Determine the [x, y] coordinate at the center of the cell enclosing the given text.  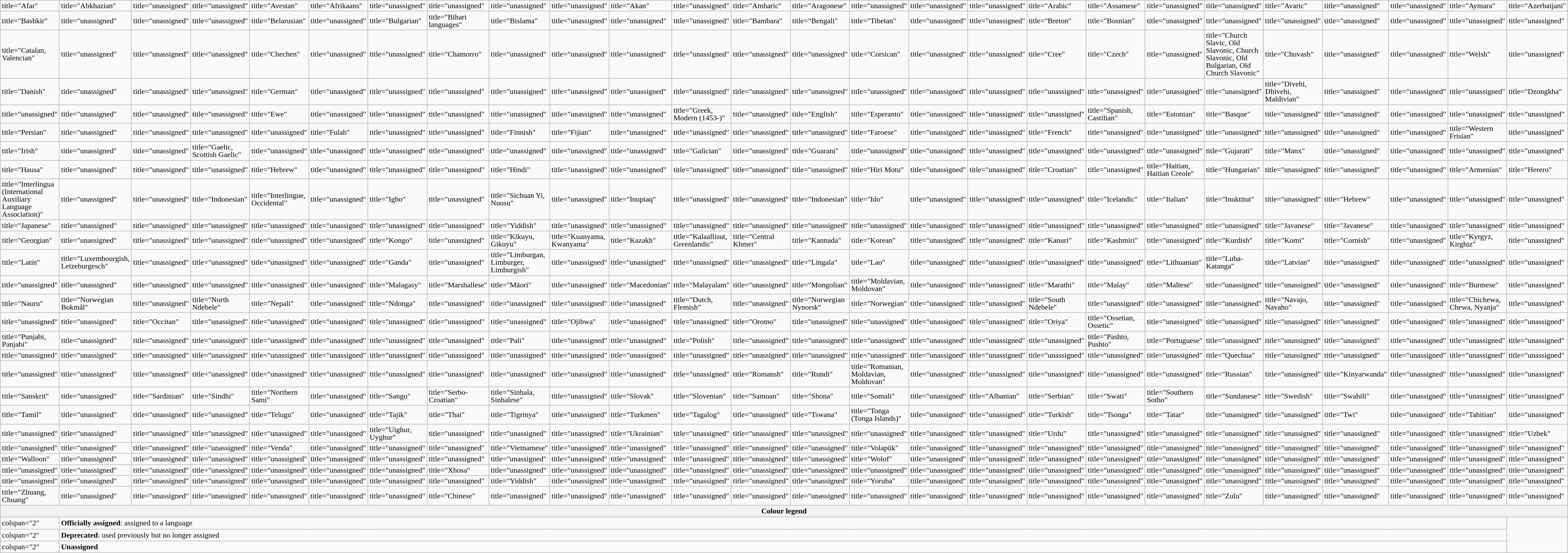
title="German" [279, 92]
title="Corsican" [879, 54]
title="Ossetian, Ossetic" [1116, 322]
title="Igbo" [397, 199]
title="Afrikaans" [338, 6]
title="Gaelic, Scottish Gaelic" [220, 151]
title="Turkish" [1057, 415]
title="Fijian" [579, 133]
title="Occitan" [161, 322]
title="Burmese" [1477, 285]
title="Chichewa, Chewa, Nyanja" [1477, 303]
title="Pali" [520, 340]
title="Lao" [879, 263]
title="Aragonese" [820, 6]
title="Fulah" [338, 133]
title="Venda" [279, 448]
title="Korean" [879, 240]
title="Komi" [1293, 240]
title="Uighur, Uyghur" [397, 433]
title="Ojibwa" [579, 322]
title="Malay" [1116, 285]
title="Kanuri" [1057, 240]
title="Northern Sami" [279, 396]
title="Norwegian Nynorsk" [820, 303]
title="Arabic" [1057, 6]
title="Danish" [30, 92]
title="Sardinian" [161, 396]
title="Tswana" [820, 415]
title="Moldavian, Moldovan" [879, 285]
title="Latvian" [1293, 263]
title="Kyrgyz, Kirghiz" [1477, 240]
title="Ewe" [279, 114]
title="Galician" [701, 151]
title="Akan" [640, 6]
title="Maltese" [1175, 285]
title="Serbian" [1057, 396]
title="Azerbaijani" [1538, 6]
title="Icelandic" [1116, 199]
title="Tajik" [397, 415]
title="Tsonga" [1116, 415]
title="Church Slavic, Old Slavonic, Church Slavonic, Old Bulgarian, Old Church Slavonic" [1234, 54]
title="Esperanto" [879, 114]
title="Slovenian" [701, 396]
title="Manx" [1293, 151]
title="Norwegian" [879, 303]
title="Gujarati" [1234, 151]
title="Catalan, Valencian" [30, 54]
title="Tibetan" [879, 21]
title="Telugu" [279, 415]
title="Thai" [458, 415]
title="Faroese" [879, 133]
title="Swedish" [1293, 396]
title="Afar" [30, 6]
title="Greek, Modern (1453-)" [701, 114]
title="Russian" [1234, 374]
title="Tigrinya" [520, 415]
title="Estonian" [1175, 114]
title="Sango" [397, 396]
title="Spanish, Castilian" [1116, 114]
title="Nepali" [279, 303]
title="Kashmiri" [1116, 240]
title="Amharic" [761, 6]
title="Interlingua (International Auxiliary Language Association)" [30, 199]
title="Somali" [879, 396]
title="Navajo, Navaho" [1293, 303]
title="Georgian" [30, 240]
title="Ukrainian" [640, 433]
title="Tonga (Tonga Islands)" [879, 415]
title="Slovak" [640, 396]
title="Lithuanian" [1175, 263]
title="Malayalam" [701, 285]
title="Albanian" [997, 396]
title="Inuktitut" [1234, 199]
title="Avaric" [1293, 6]
title="Ganda" [397, 263]
title="Mongolian" [820, 285]
title="Japanese" [30, 225]
title="Hausa" [30, 170]
title="Lingala" [820, 263]
title="Avestan" [279, 6]
title="Inupiaq" [640, 199]
title="Urdu" [1057, 433]
title="Hungarian" [1234, 170]
title="Twi" [1356, 415]
title="Sanskrit" [30, 396]
title="Volapük" [879, 448]
Colour legend [784, 511]
title="Central Khmer" [761, 240]
title="Persian" [30, 133]
title="Kannada" [820, 240]
Officially assigned: assigned to a language [783, 523]
title="Tamil" [30, 415]
title="Walloon" [30, 459]
title="Latin" [30, 263]
title="Nauru" [30, 303]
title="Romanian, Moldavian, Moldovan" [879, 374]
title="Swati" [1116, 396]
title="Luba-Katanga" [1234, 263]
title="Chinese" [458, 496]
title="Aymara" [1477, 6]
title="Italian" [1175, 199]
title="Haitian, Haitian Creole" [1175, 170]
title="Malagasy" [397, 285]
title="Romansh" [761, 374]
title="Uzbek" [1538, 433]
title="Kikuyu, Gikuyu" [520, 240]
title="Sichuan Yi, Nuosu" [520, 199]
Deprecated: used previously but no longer assigned [783, 535]
title="Welsh" [1477, 54]
title="Chechen" [279, 54]
title="Yoruba" [879, 481]
title="Xhosa" [458, 470]
title="Vietnamese" [520, 448]
title="Punjabi, Panjabi" [30, 340]
title="Herero" [1538, 170]
title="Portuguese" [1175, 340]
title="Finnish" [520, 133]
title="Samoan" [761, 396]
title="Norwegian Bokmål" [96, 303]
title="French" [1057, 133]
title="Tagalog" [701, 415]
title="South Ndebele" [1057, 303]
title="Cree" [1057, 54]
title="Bislama" [520, 21]
title="Guarani" [820, 151]
Unassigned [783, 547]
title="English" [820, 114]
title="Ndonga" [397, 303]
title="Chamorro" [458, 54]
title="Serbo-Croatian" [458, 396]
title="Abkhazian" [96, 6]
title="Dutch, Flemish" [701, 303]
title="Māori" [520, 285]
title="Kongo" [397, 240]
title="Ido" [879, 199]
title="Sindhi" [220, 396]
title="Tatar" [1175, 415]
title="Western Frisian" [1477, 133]
title="Cornish" [1356, 240]
title="Hiri Motu" [879, 170]
title="Bashkir" [30, 21]
title="Bulgarian" [397, 21]
title="Shona" [820, 396]
title="Hindi" [520, 170]
title="Kinyarwanda" [1356, 374]
title="Bengali" [820, 21]
title="Chuvash" [1293, 54]
title="Marathi" [1057, 285]
title="Marshallese" [458, 285]
title="Southern Sotho" [1175, 396]
title="Zhuang, Chuang" [30, 496]
title="Polish" [701, 340]
title="Oromo" [761, 322]
title="Bihari languages" [458, 21]
title="Kurdish" [1234, 240]
title="Kuanyama, Kwanyama" [579, 240]
title="Irish" [30, 151]
title="Quechua" [1234, 355]
title="Luxembourgish, Letzeburgesch" [96, 263]
title="Zulu" [1234, 496]
title="Dzongkha" [1538, 92]
title="Tahitian" [1477, 415]
title="Armenian" [1477, 170]
title="Interlingue, Occidental" [279, 199]
title="Breton" [1057, 21]
title="Oriya" [1057, 322]
title="Assamese" [1116, 6]
title="Belarusian" [279, 21]
title="Swahili" [1356, 396]
title="Kazakh" [640, 240]
title="Rundi" [820, 374]
title="Macedonian" [640, 285]
title="Sinhala, Sinhalese" [520, 396]
title="Sundanese" [1234, 396]
title="Turkmen" [640, 415]
title="Kalaallisut, Greenlandic" [701, 240]
title="Pashto, Pushto" [1116, 340]
title="North Ndebele" [220, 303]
title="Bosnian" [1116, 21]
title="Czech" [1116, 54]
title="Limburgan, Limburger, Limburgish" [520, 263]
title="Divehi, Dhivehi, Maldivian" [1293, 92]
title="Croatian" [1057, 170]
title="Basque" [1234, 114]
title="Wolof" [879, 459]
title="Bambara" [761, 21]
